For the text-containing cell, return its midpoint in (x, y) coordinate format. 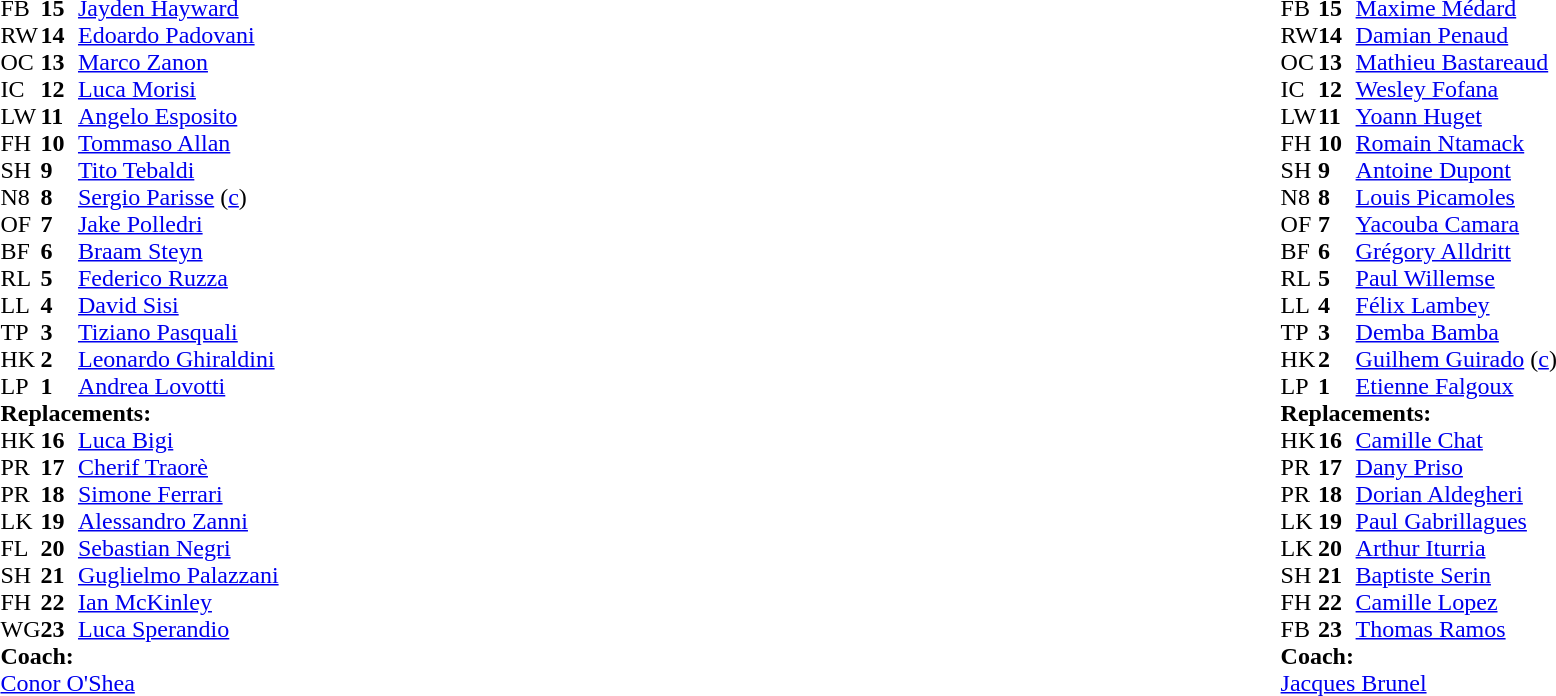
David Sisi (178, 306)
Simone Ferrari (178, 494)
Andrea Lovotti (178, 386)
Leonardo Ghiraldini (178, 360)
Cherif Traorè (178, 468)
FB (1300, 630)
Tiziano Pasquali (178, 332)
Luca Morisi (178, 90)
Marco Zanon (178, 62)
Jake Polledri (178, 224)
Federico Ruzza (178, 278)
Luca Bigi (178, 440)
Alessandro Zanni (178, 522)
Replacements: (139, 414)
Tommaso Allan (178, 144)
Luca Sperandio (178, 630)
WG (20, 630)
Braam Steyn (178, 252)
Sebastian Negri (178, 548)
Edoardo Padovani (178, 36)
Coach: (139, 656)
Guglielmo Palazzani (178, 576)
Tito Tebaldi (178, 170)
Ian McKinley (178, 602)
Angelo Esposito (178, 116)
Sergio Parisse (c) (178, 198)
FL (20, 548)
